For the text-containing cell, return its midpoint in [x, y] coordinate format. 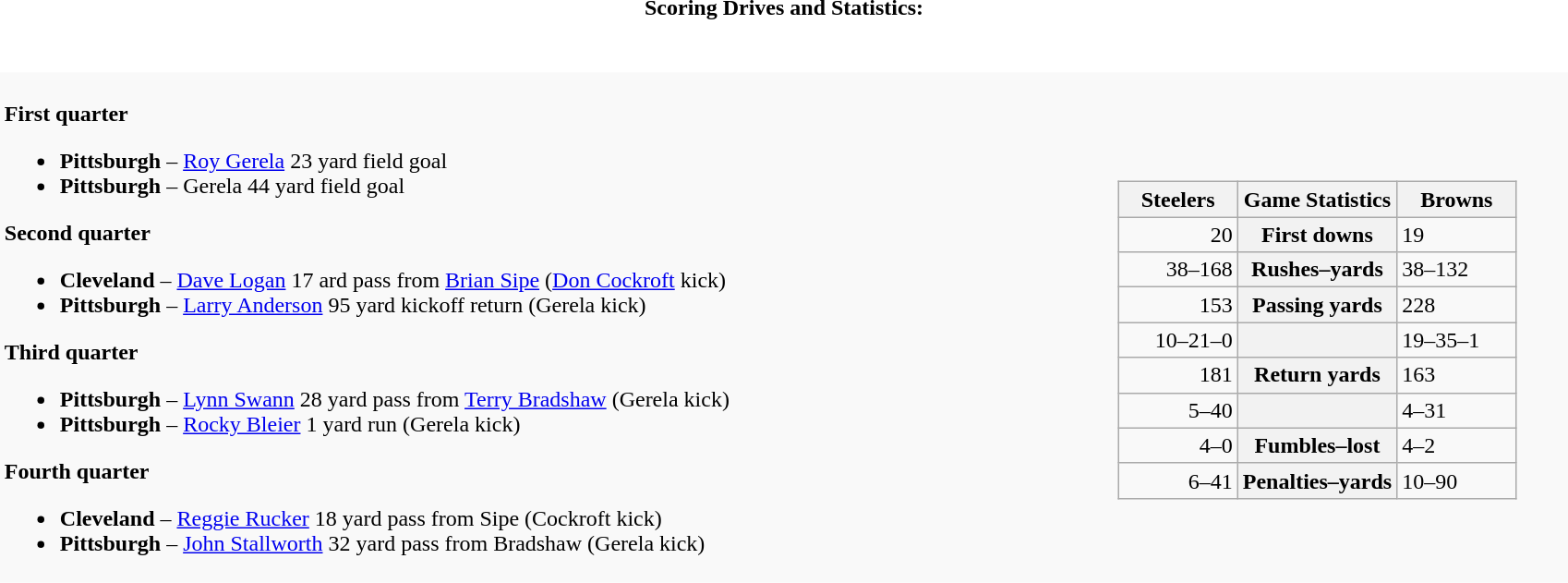
Return yards [1317, 375]
Browns [1457, 200]
153 [1178, 305]
163 [1457, 375]
Passing yards [1317, 305]
Fumbles–lost [1317, 445]
181 [1178, 375]
228 [1457, 305]
First downs [1317, 235]
4–2 [1457, 445]
5–40 [1178, 410]
38–168 [1178, 270]
4–31 [1457, 410]
10–90 [1457, 480]
19 [1457, 235]
20 [1178, 235]
6–41 [1178, 480]
19–35–1 [1457, 340]
Game Statistics [1317, 200]
38–132 [1457, 270]
4–0 [1178, 445]
Steelers [1178, 200]
10–21–0 [1178, 340]
Penalties–yards [1317, 480]
Rushes–yards [1317, 270]
